Determine the [X, Y] coordinate at the center of the cell enclosing the given text.  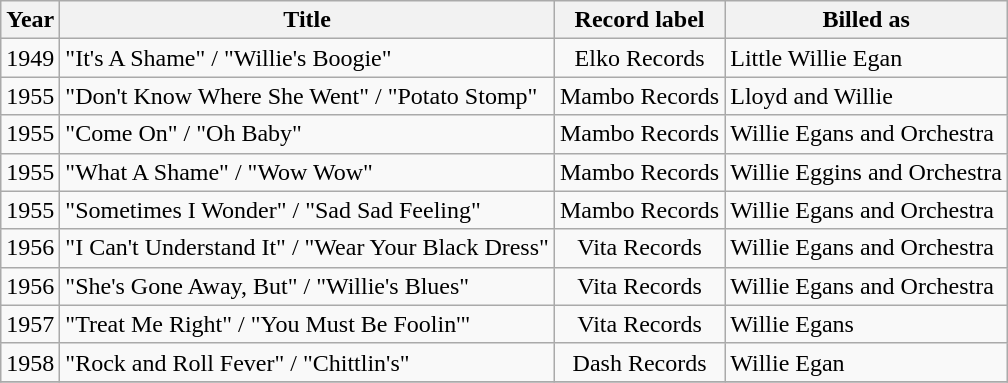
Little Willie Egan [866, 58]
Willie Egan [866, 362]
Billed as [866, 20]
1958 [30, 362]
"She's Gone Away, But" / "Willie's Blues" [308, 286]
"Sometimes I Wonder" / "Sad Sad Feeling" [308, 210]
Lloyd and Willie [866, 96]
"Rock and Roll Fever" / "Chittlin's" [308, 362]
"Come On" / "Oh Baby" [308, 134]
"What A Shame" / "Wow Wow" [308, 172]
"I Can't Understand It" / "Wear Your Black Dress" [308, 248]
Willie Egans [866, 324]
Dash Records [639, 362]
"Don't Know Where She Went" / "Potato Stomp" [308, 96]
Elko Records [639, 58]
"It's A Shame" / "Willie's Boogie" [308, 58]
Willie Eggins and Orchestra [866, 172]
1949 [30, 58]
Record label [639, 20]
Title [308, 20]
1957 [30, 324]
"Treat Me Right" / "You Must Be Foolin'" [308, 324]
Year [30, 20]
